Detect which cell encompasses the target text, then output its (x, y) center coordinate. 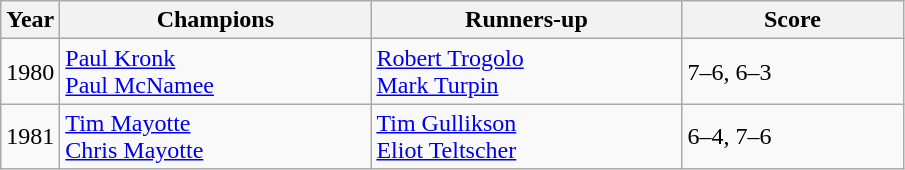
Runners-up (526, 20)
Year (30, 20)
1981 (30, 136)
7–6, 6–3 (792, 72)
6–4, 7–6 (792, 136)
Tim Gullikson Eliot Teltscher (526, 136)
1980 (30, 72)
Score (792, 20)
Paul Kronk Paul McNamee (216, 72)
Tim Mayotte Chris Mayotte (216, 136)
Champions (216, 20)
Robert Trogolo Mark Turpin (526, 72)
